For the text-containing cell, return its midpoint in (x, y) coordinate format. 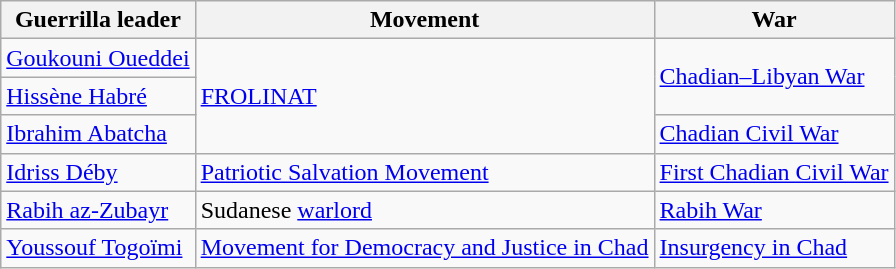
Rabih War (774, 210)
Idriss Déby (98, 172)
Youssouf Togoïmi (98, 248)
Goukouni Oueddei (98, 58)
Patriotic Salvation Movement (424, 172)
FROLINAT (424, 96)
Chadian–Libyan War (774, 77)
Chadian Civil War (774, 134)
Movement (424, 20)
Insurgency in Chad (774, 248)
Ibrahim Abatcha (98, 134)
Hissène Habré (98, 96)
Sudanese warlord (424, 210)
First Chadian Civil War (774, 172)
Guerrilla leader (98, 20)
Rabih az-Zubayr (98, 210)
Movement for Democracy and Justice in Chad (424, 248)
War (774, 20)
